Locate the cell with the specified text and output its (X, Y) center coordinate. 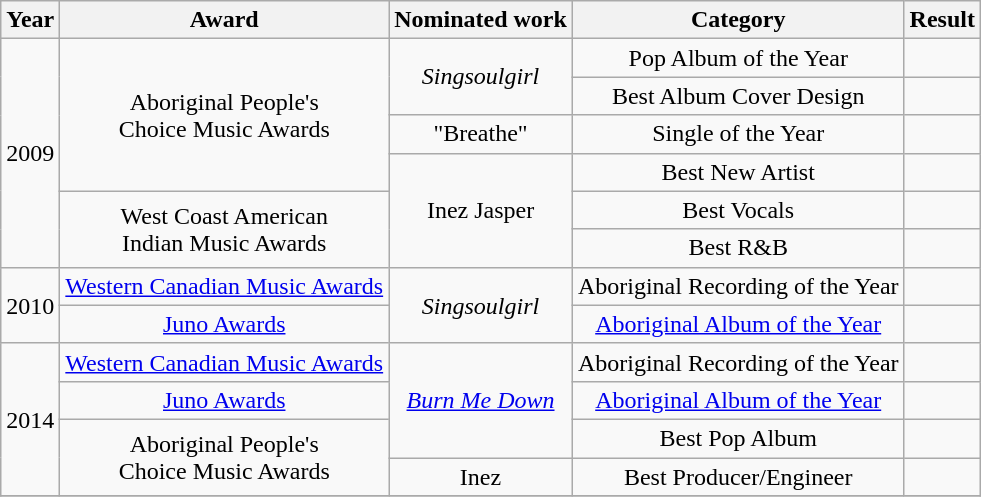
"Breathe" (481, 134)
Nominated work (481, 20)
Best Vocals (738, 210)
West Coast AmericanIndian Music Awards (224, 229)
Year (30, 20)
Single of the Year (738, 134)
Inez (481, 477)
Award (224, 20)
Pop Album of the Year (738, 58)
Category (738, 20)
Best Album Cover Design (738, 96)
Result (942, 20)
2009 (30, 153)
Best R&B (738, 248)
2010 (30, 305)
2014 (30, 419)
Best Producer/Engineer (738, 477)
Inez Jasper (481, 210)
Best Pop Album (738, 438)
Best New Artist (738, 172)
Burn Me Down (481, 400)
